Search for the cell housing the specified text and yield its (x, y) center coordinate. 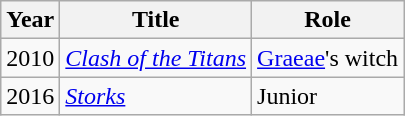
Title (156, 20)
2010 (30, 58)
Role (328, 20)
Year (30, 20)
2016 (30, 96)
Storks (156, 96)
Junior (328, 96)
Graeae's witch (328, 58)
Clash of the Titans (156, 58)
